From the cell containing the given text, extract its center point as [x, y] coordinate. 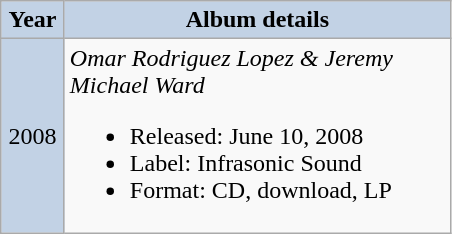
Year [33, 20]
2008 [33, 136]
Album details [257, 20]
Omar Rodriguez Lopez & Jeremy Michael WardReleased: June 10, 2008Label: Infrasonic SoundFormat: CD, download, LP [257, 136]
